Capture the cell that displays the provided text and extract its (X, Y) central coordinate. 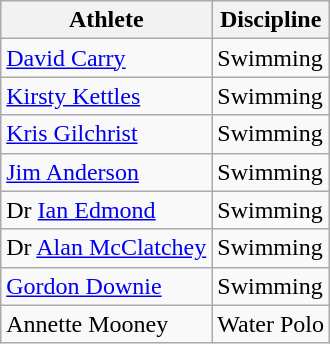
Dr Alan McClatchey (106, 248)
Gordon Downie (106, 286)
Discipline (271, 20)
Jim Anderson (106, 172)
Water Polo (271, 324)
Athlete (106, 20)
Dr Ian Edmond (106, 210)
Annette Mooney (106, 324)
Kris Gilchrist (106, 134)
David Carry (106, 58)
Kirsty Kettles (106, 96)
